Detect which cell encompasses the target text, then output its [x, y] center coordinate. 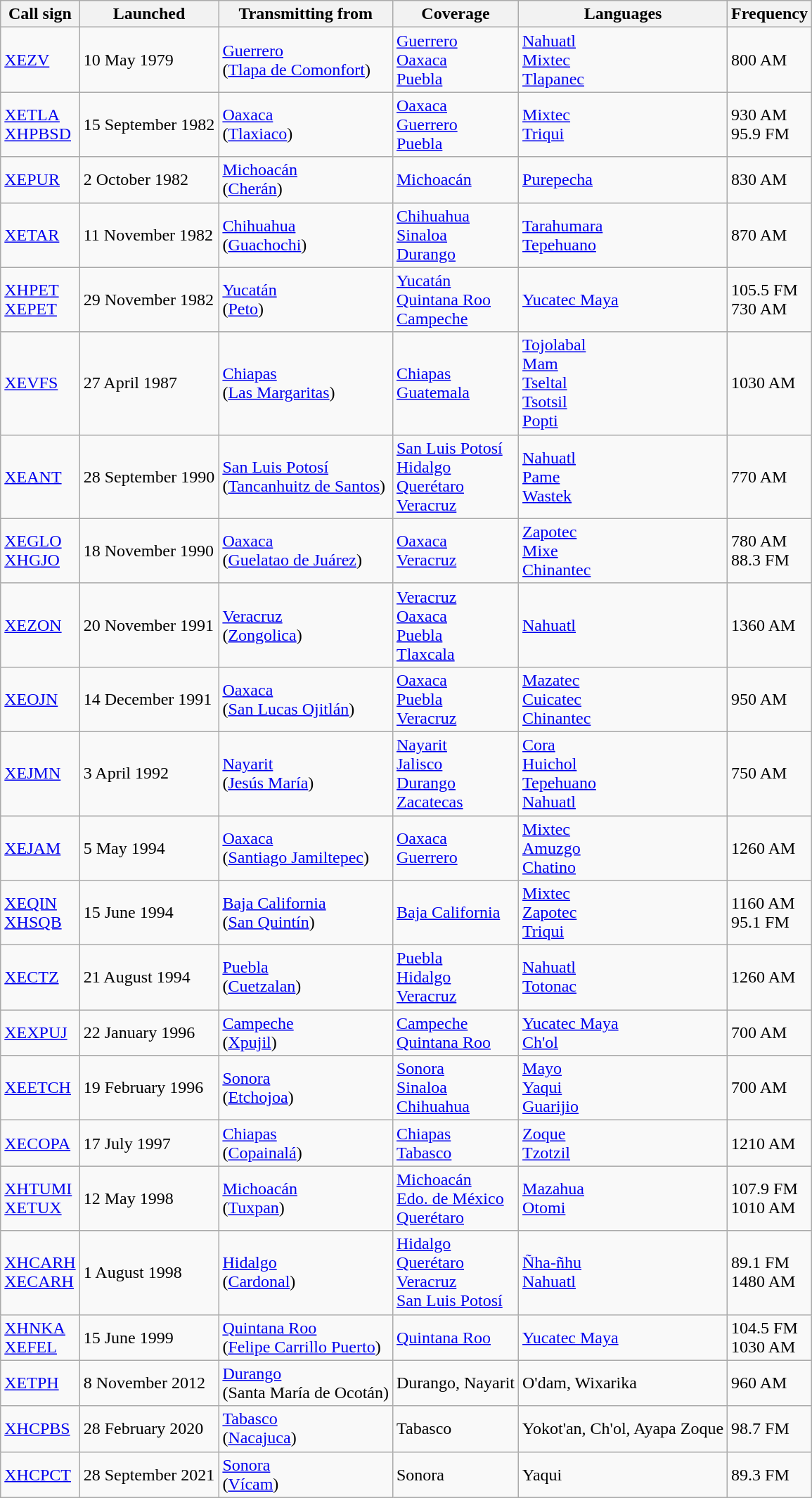
28 September 2021 [149, 1474]
930 AM95.9 FM [770, 124]
19 February 1996 [149, 1088]
Call sign [40, 14]
XEQINXHSQB [40, 913]
Michoacán [456, 180]
Durango (Santa María de Ocotán) [306, 1383]
Zoque Tzotzil [623, 1144]
800 AM [770, 60]
1160 AM95.1 FM [770, 913]
12 May 1998 [149, 1198]
XEXPUJ [40, 1032]
Nayarit (Jesús María) [306, 774]
NahuatlMixtecTlapanec [623, 60]
Mayo Yaqui Guarijio [623, 1088]
XHNKAXEFEL [40, 1338]
Nahuatl Totonac [623, 978]
Yucatec Maya Ch'ol [623, 1032]
14 December 1991 [149, 699]
XEZON [40, 625]
105.5 FM730 AM [770, 300]
22 January 1996 [149, 1032]
XEETCH [40, 1088]
Campeche(Xpujil) [306, 1032]
Nayarit Jalisco Durango Zacatecas [456, 774]
San Luis PotosíHidalgo QuerétaroVeracruz [456, 477]
Launched [149, 14]
XETLAXHPBSD [40, 124]
21 August 1994 [149, 978]
15 June 1994 [149, 913]
1360 AM [770, 625]
Hidalgo (Cardonal) [306, 1273]
Guerrero OaxacaPuebla [456, 60]
VeracruzOaxacaPueblaTlaxcala [456, 625]
Oaxaca (Guelatao de Juárez) [306, 551]
Baja California [456, 913]
XEANT [40, 477]
XHCPCT [40, 1474]
15 June 1999 [149, 1338]
28 September 1990 [149, 477]
20 November 1991 [149, 625]
8 November 2012 [149, 1383]
770 AM [770, 477]
XEJAM [40, 848]
Durango, Nayarit [456, 1383]
ChiapasGuatemala [456, 383]
XEPUR [40, 180]
Coverage [456, 14]
Campeche Quintana Roo [456, 1032]
Oaxaca (San Lucas Ojitlán) [306, 699]
104.5 FM1030 AM [770, 1338]
NahuatlPameWastek [623, 477]
830 AM [770, 180]
San Luis Potosí (Tancanhuitz de Santos) [306, 477]
Puebla (Cuetzalan) [306, 978]
870 AM [770, 235]
MazatecCuicatec Chinantec [623, 699]
17 July 1997 [149, 1144]
Veracruz (Zongolica) [306, 625]
Tabasco [456, 1429]
960 AM [770, 1383]
1030 AM [770, 383]
Sonora Sinaloa Chihuahua [456, 1088]
ZapotecMixeChinantec [623, 551]
Yokot'an, Ch'ol, Ayapa Zoque [623, 1429]
Nahuatl [623, 625]
Oaxaca (Santiago Jamiltepec) [306, 848]
Purepecha [623, 180]
Yucatán (Peto) [306, 300]
780 AM88.3 FM [770, 551]
3 April 1992 [149, 774]
Quintana Roo (Felipe Carrillo Puerto) [306, 1338]
Languages [623, 14]
O'dam, Wixarika [623, 1383]
Frequency [770, 14]
Puebla Hidalgo Veracruz [456, 978]
1 August 1998 [149, 1273]
TojolabalMamTseltalTsotsilPopti [623, 383]
Oaxaca Guerrero [456, 848]
29 November 1982 [149, 300]
XETAR [40, 235]
Transmitting from [306, 14]
89.1 FM1480 AM [770, 1273]
Yaqui [623, 1474]
Mazahua Otomi [623, 1198]
107.9 FM1010 AM [770, 1198]
OaxacaPueblaVeracruz [456, 699]
27 April 1987 [149, 383]
Sonora (Etchojoa) [306, 1088]
28 February 2020 [149, 1429]
Mixtec Zapotec Triqui [623, 913]
5 May 1994 [149, 848]
OaxacaVeracruz [456, 551]
Chihuahua (Guachochi) [306, 235]
Chiapas(Copainalá) [306, 1144]
750 AM [770, 774]
ChihuahuaSinaloaDurango [456, 235]
Baja California (San Quintín) [306, 913]
Chiapas (Las Margaritas) [306, 383]
XEJMN [40, 774]
XHCARHXECARH [40, 1273]
XECTZ [40, 978]
Cora Huichol Tepehuano Nahuatl [623, 774]
89.3 FM [770, 1474]
Hidalgo Querétaro Veracruz San Luis Potosí [456, 1273]
Guerrero(Tlapa de Comonfort) [306, 60]
XETPH [40, 1383]
Mixtec Amuzgo Chatino [623, 848]
XHPETXEPET [40, 300]
Chiapas Tabasco [456, 1144]
TarahumaraTepehuano [623, 235]
XEGLOXHGJO [40, 551]
950 AM [770, 699]
Michoacán (Tuxpan) [306, 1198]
XEZV [40, 60]
XHTUMIXETUX [40, 1198]
XECOPA [40, 1144]
15 September 1982 [149, 124]
18 November 1990 [149, 551]
11 November 1982 [149, 235]
10 May 1979 [149, 60]
Tabasco (Nacajuca) [306, 1429]
YucatánQuintana RooCampeche [456, 300]
Sonora (Vícam) [306, 1474]
Oaxaca (Tlaxiaco) [306, 124]
Quintana Roo [456, 1338]
MixtecTriqui [623, 124]
Sonora [456, 1474]
Michoacán Edo. de México Querétaro [456, 1198]
OaxacaGuerreroPuebla [456, 124]
98.7 FM [770, 1429]
XHCPBS [40, 1429]
2 October 1982 [149, 180]
XEVFS [40, 383]
Michoacán (Cherán) [306, 180]
Ñha-ñhu Nahuatl [623, 1273]
XEOJN [40, 699]
1210 AM [770, 1144]
